Detect which cell encompasses the target text, then output its [x, y] center coordinate. 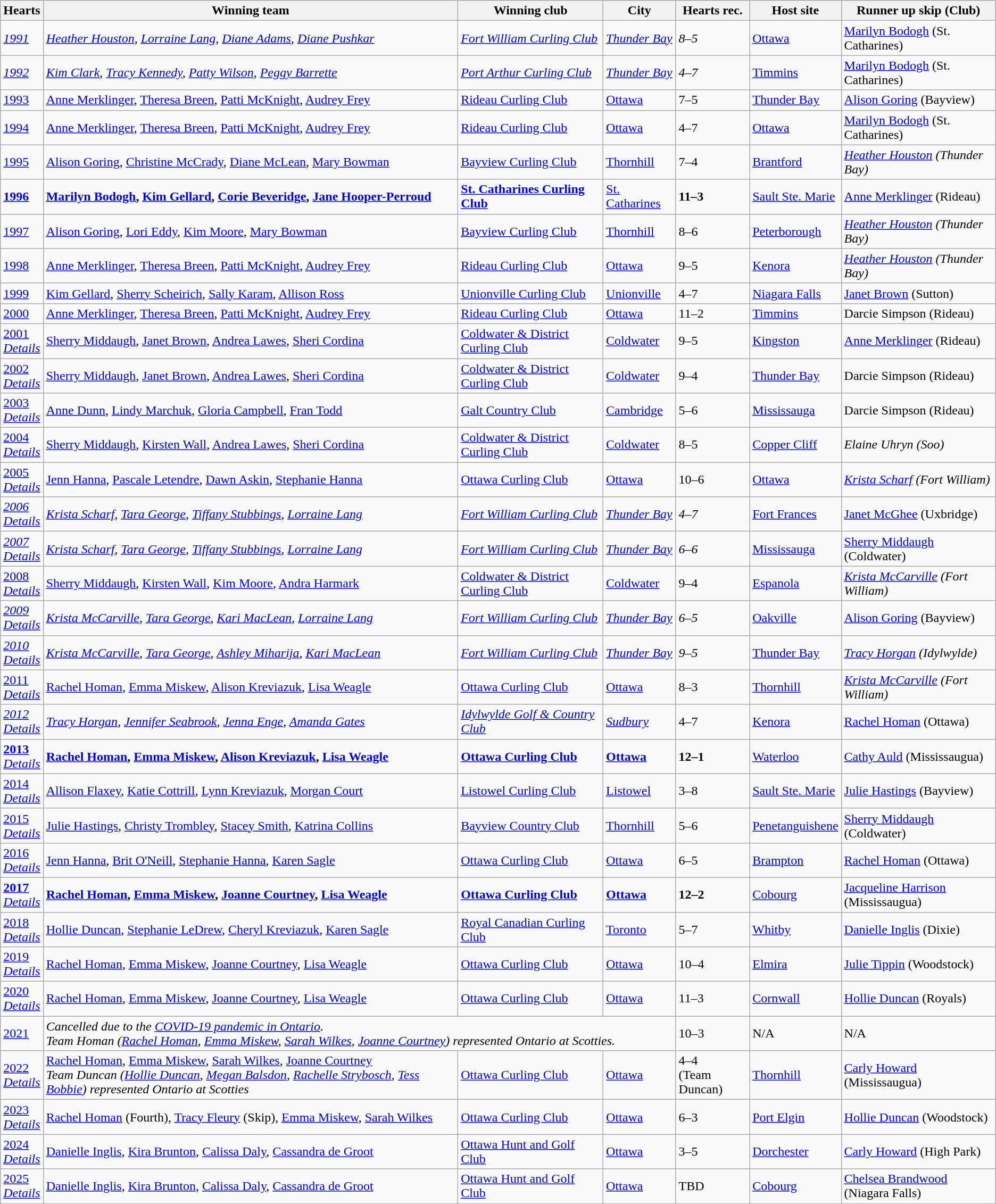
Elmira [795, 964]
2015 Details [22, 826]
1994 [22, 128]
Heather Houston, Lorraine Lang, Diane Adams, Diane Pushkar [251, 38]
Kim Clark, Tracy Kennedy, Patty Wilson, Peggy Barrette [251, 72]
2006 Details [22, 514]
Unionville [640, 293]
Hearts rec. [713, 11]
1999 [22, 293]
1992 [22, 72]
Penetanguishene [795, 826]
Jenn Hanna, Brit O'Neill, Stephanie Hanna, Karen Sagle [251, 860]
2003 Details [22, 411]
Hollie Duncan (Woodstock) [918, 1117]
Peterborough [795, 231]
8–3 [713, 687]
Idylwylde Golf & Country Club [531, 721]
Sherry Middaugh, Kirsten Wall, Kim Moore, Andra Harmark [251, 583]
TBD [713, 1186]
Jacqueline Harrison (Mississaugua) [918, 895]
Carly Howard (Mississaugua) [918, 1075]
Julie Hastings (Bayview) [918, 791]
1996 [22, 197]
12–2 [713, 895]
2012 Details [22, 721]
Royal Canadian Curling Club [531, 929]
Krista McCarville, Tara George, Ashley Miharija, Kari MacLean [251, 652]
2023 Details [22, 1117]
Julie Tippin (Woodstock) [918, 964]
2005 Details [22, 480]
2002 Details [22, 376]
Port Elgin [795, 1117]
2016 Details [22, 860]
Alison Goring, Christine McCrady, Diane McLean, Mary Bowman [251, 162]
10–3 [713, 1033]
1995 [22, 162]
3–5 [713, 1151]
Krista Scharf (Fort William) [918, 480]
Niagara Falls [795, 293]
2024 Details [22, 1151]
Runner up skip (Club) [918, 11]
2014 Details [22, 791]
Copper Cliff [795, 445]
Fort Frances [795, 514]
2011 Details [22, 687]
10–4 [713, 964]
Chelsea Brandwood (Niagara Falls) [918, 1186]
2010 Details [22, 652]
Toronto [640, 929]
Hollie Duncan, Stephanie LeDrew, Cheryl Kreviazuk, Karen Sagle [251, 929]
Anne Dunn, Lindy Marchuk, Gloria Campbell, Fran Todd [251, 411]
6–6 [713, 549]
7–4 [713, 162]
Cornwall [795, 999]
1997 [22, 231]
Janet Brown (Sutton) [918, 293]
4–4 (Team Duncan) [713, 1075]
Cambridge [640, 411]
Galt Country Club [531, 411]
12–1 [713, 757]
8–6 [713, 231]
2017 Details [22, 895]
2001 Details [22, 341]
2021 [22, 1033]
Unionville Curling Club [531, 293]
2004 Details [22, 445]
Brampton [795, 860]
Danielle Inglis (Dixie) [918, 929]
Host site [795, 11]
Oakville [795, 618]
Whitby [795, 929]
2008 Details [22, 583]
Rachel Homan (Fourth), Tracy Fleury (Skip), Emma Miskew, Sarah Wilkes [251, 1117]
2022 Details [22, 1075]
Tracy Horgan (Idylwylde) [918, 652]
City [640, 11]
Carly Howard (High Park) [918, 1151]
Kim Gellard, Sherry Scheirich, Sally Karam, Allison Ross [251, 293]
Krista McCarville, Tara George, Kari MacLean, Lorraine Lang [251, 618]
Elaine Uhryn (Soo) [918, 445]
Marilyn Bodogh, Kim Gellard, Corie Beveridge, Jane Hooper-Perroud [251, 197]
Janet McGhee (Uxbridge) [918, 514]
Sudbury [640, 721]
6–3 [713, 1117]
2020 Details [22, 999]
2009 Details [22, 618]
2025 Details [22, 1186]
Cathy Auld (Mississaugua) [918, 757]
Espanola [795, 583]
Winning club [531, 11]
Kingston [795, 341]
7–5 [713, 100]
2007 Details [22, 549]
2018 Details [22, 929]
Brantford [795, 162]
Hollie Duncan (Royals) [918, 999]
Hearts [22, 11]
2013 Details [22, 757]
2000 [22, 313]
Dorchester [795, 1151]
2019 Details [22, 964]
Waterloo [795, 757]
Listowel [640, 791]
St. Catharines [640, 197]
Sherry Middaugh, Kirsten Wall, Andrea Lawes, Sheri Cordina [251, 445]
Jenn Hanna, Pascale Letendre, Dawn Askin, Stephanie Hanna [251, 480]
Tracy Horgan, Jennifer Seabrook, Jenna Enge, Amanda Gates [251, 721]
5–7 [713, 929]
Bayview Country Club [531, 826]
3–8 [713, 791]
Allison Flaxey, Katie Cottrill, Lynn Kreviazuk, Morgan Court [251, 791]
St. Catharines Curling Club [531, 197]
Port Arthur Curling Club [531, 72]
Julie Hastings, Christy Trombley, Stacey Smith, Katrina Collins [251, 826]
1998 [22, 266]
10–6 [713, 480]
Winning team [251, 11]
1993 [22, 100]
1991 [22, 38]
11–2 [713, 313]
Listowel Curling Club [531, 791]
Alison Goring, Lori Eddy, Kim Moore, Mary Bowman [251, 231]
